Determine the (x, y) coordinate at the center of the cell enclosing the given text.  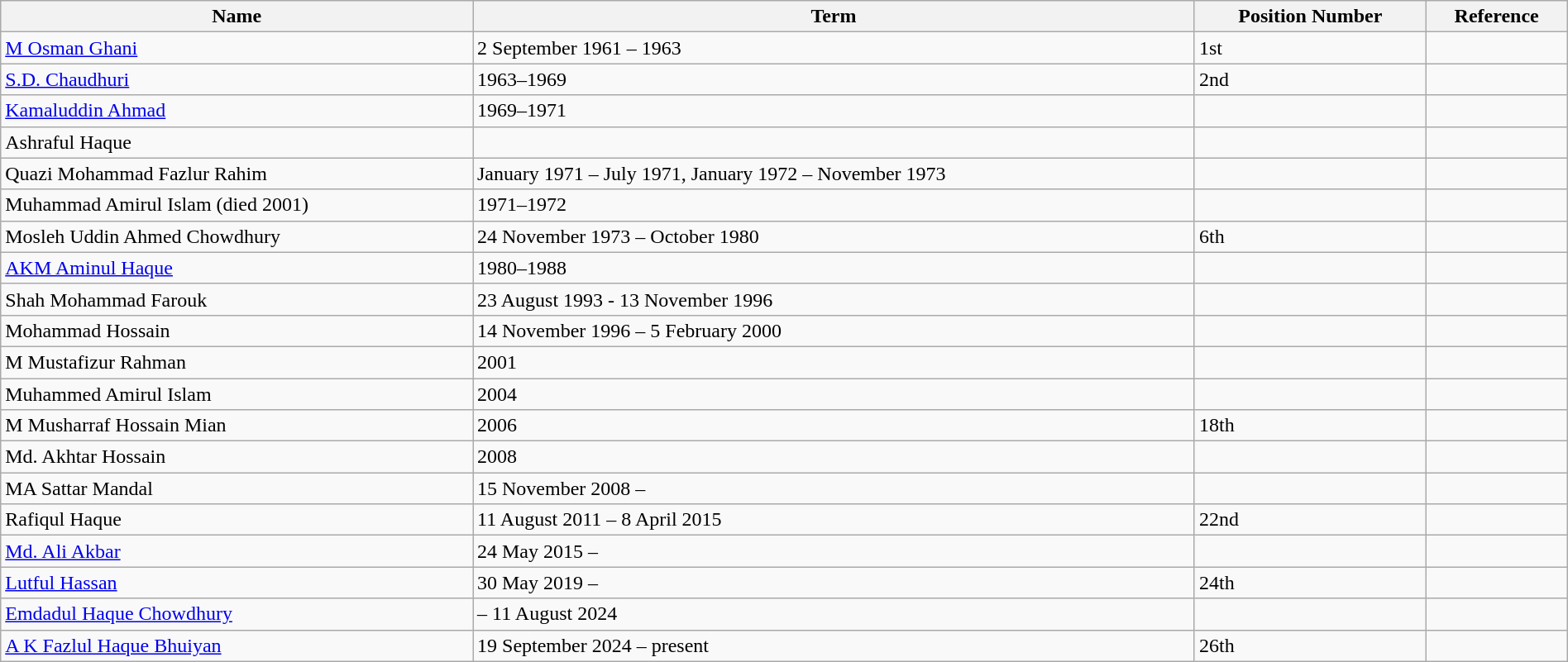
2nd (1310, 79)
Rafiqul Haque (237, 520)
24th (1310, 583)
Position Number (1310, 17)
22nd (1310, 520)
1971–1972 (834, 205)
M Musharraf Hossain Mian (237, 426)
M Osman Ghani (237, 48)
15 November 2008 – (834, 488)
30 May 2019 – (834, 583)
1st (1310, 48)
Reference (1497, 17)
1980–1988 (834, 268)
January 1971 – July 1971, January 1972 – November 1973 (834, 174)
Mohammad Hossain (237, 331)
6th (1310, 236)
A K Fazlul Haque Bhuiyan (237, 645)
19 September 2024 – present (834, 645)
2 September 1961 – 1963 (834, 48)
Quazi Mohammad Fazlur Rahim (237, 174)
Shah Mohammad Farouk (237, 299)
M Mustafizur Rahman (237, 362)
MA Sattar Mandal (237, 488)
24 November 1973 – October 1980 (834, 236)
Lutful Hassan (237, 583)
Kamaluddin Ahmad (237, 111)
Name (237, 17)
Muhammad Amirul Islam (died 2001) (237, 205)
Mosleh Uddin Ahmed Chowdhury (237, 236)
1969–1971 (834, 111)
2006 (834, 426)
Term (834, 17)
Ashraful Haque (237, 142)
Md. Akhtar Hossain (237, 457)
24 May 2015 – (834, 551)
11 August 2011 – 8 April 2015 (834, 520)
AKM Aminul Haque (237, 268)
2008 (834, 457)
Md. Ali Akbar (237, 551)
2004 (834, 394)
14 November 1996 – 5 February 2000 (834, 331)
1963–1969 (834, 79)
23 August 1993 - 13 November 1996 (834, 299)
2001 (834, 362)
Emdadul Haque Chowdhury (237, 614)
S.D. Chaudhuri (237, 79)
– 11 August 2024 (834, 614)
18th (1310, 426)
26th (1310, 645)
Muhammed Amirul Islam (237, 394)
